Extract the (X, Y) coordinate from the center of the cell holding the provided text.  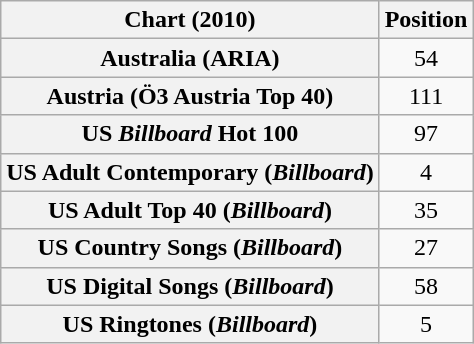
Chart (2010) (190, 20)
27 (426, 248)
US Ringtones (Billboard) (190, 324)
111 (426, 96)
58 (426, 286)
54 (426, 58)
4 (426, 172)
US Adult Top 40 (Billboard) (190, 210)
US Billboard Hot 100 (190, 134)
US Digital Songs (Billboard) (190, 286)
Position (426, 20)
5 (426, 324)
US Country Songs (Billboard) (190, 248)
Austria (Ö3 Austria Top 40) (190, 96)
97 (426, 134)
35 (426, 210)
US Adult Contemporary (Billboard) (190, 172)
Australia (ARIA) (190, 58)
